Return the (x, y) coordinate for the center point of the cell that contains the specified text.  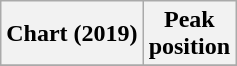
Peak position (189, 34)
Chart (2019) (72, 34)
